Scan for the cell matching the given text and deliver its [x, y] coordinate at center. 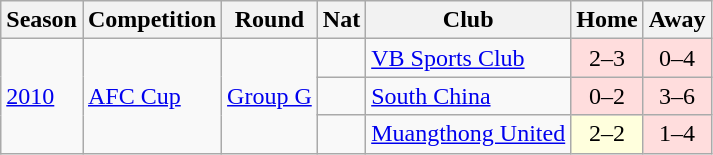
Home [607, 20]
Season [42, 20]
Group G [270, 96]
3–6 [677, 96]
Nat [341, 20]
AFC Cup [152, 96]
South China [468, 96]
Competition [152, 20]
1–4 [677, 134]
0–4 [677, 58]
VB Sports Club [468, 58]
Club [468, 20]
0–2 [607, 96]
2010 [42, 96]
2–3 [607, 58]
Muangthong United [468, 134]
Away [677, 20]
2–2 [607, 134]
Round [270, 20]
